From the cell containing the given text, extract its center point as [X, Y] coordinate. 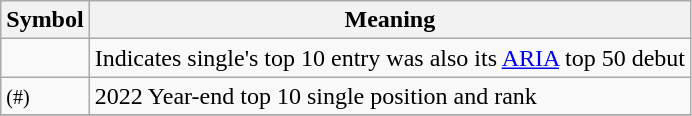
Meaning [390, 20]
Indicates single's top 10 entry was also its ARIA top 50 debut [390, 58]
2022 Year-end top 10 single position and rank [390, 96]
(#) [45, 96]
Symbol [45, 20]
